Search for the cell housing the specified text and yield its [X, Y] center coordinate. 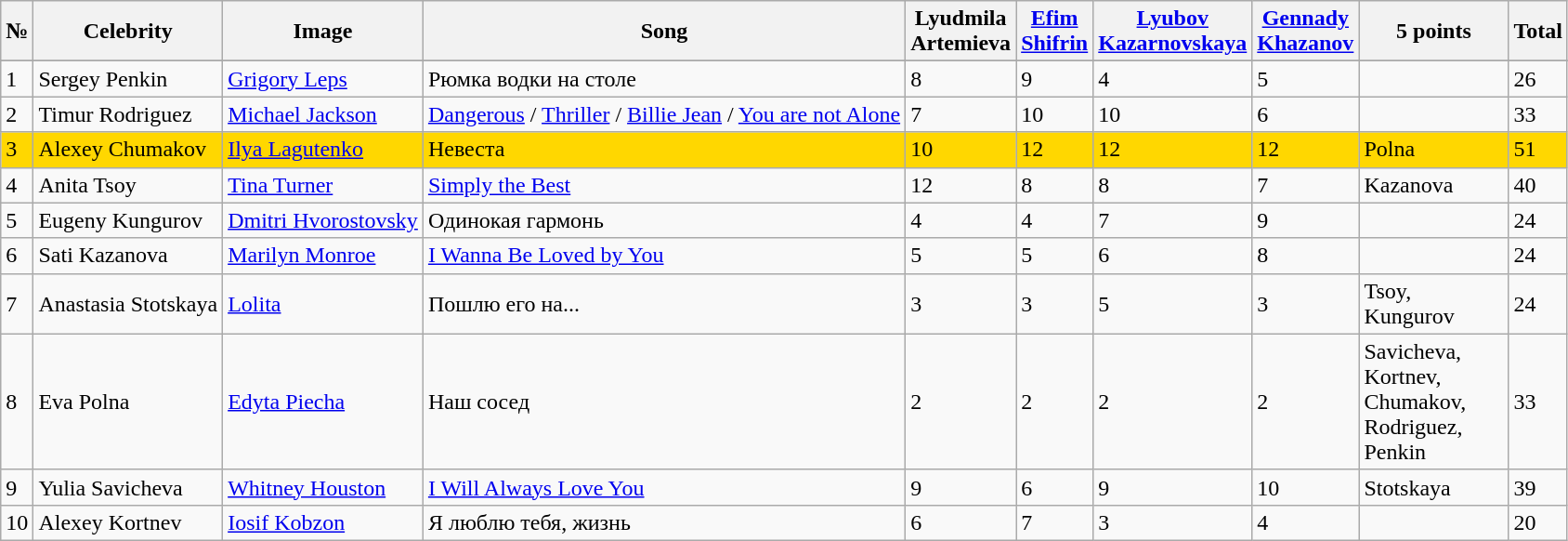
Marilyn Monroe [323, 256]
Timur Rodriguez [128, 114]
Одинокая гармонь [663, 220]
Iosif Kobzon [323, 522]
1 [17, 79]
Gennady Khazanov [1306, 32]
Tina Turner [323, 185]
Tsoy, Kungurov [1434, 303]
Stotskaya [1434, 487]
№ [17, 32]
Total [1538, 32]
Edyta Piecha [323, 402]
Пошлю его на... [663, 303]
Рюмка водки на столе [663, 79]
40 [1538, 185]
Alexey Kortnev [128, 522]
Lyubov Kazarnovskaya [1172, 32]
Eugeny Kungurov [128, 220]
I Wanna Be Loved by You [663, 256]
Lolita [323, 303]
Polna [1434, 150]
Celebrity [128, 32]
Lyudmila Artemieva [960, 32]
Kazanova [1434, 185]
Sati Kazanova [128, 256]
Наш сосед [663, 402]
Sergey Penkin [128, 79]
26 [1538, 79]
51 [1538, 150]
Simply the Best [663, 185]
Grigory Leps [323, 79]
I Will Always Love You [663, 487]
39 [1538, 487]
Michael Jackson [323, 114]
Image [323, 32]
Невеста [663, 150]
Я люблю тебя, жизнь [663, 522]
Alexey Chumakov [128, 150]
5 points [1434, 32]
Whitney Houston [323, 487]
20 [1538, 522]
Efim Shifrin [1055, 32]
Ilya Lagutenko [323, 150]
Yulia Savicheva [128, 487]
Anita Tsoy [128, 185]
Dmitri Hvorostovsky [323, 220]
Savicheva, Kortnev, Chumakov, Rodriguez, Penkin [1434, 402]
Dangerous / Thriller / Billie Jean / You are not Alone [663, 114]
Song [663, 32]
Eva Polna [128, 402]
Anastasia Stotskaya [128, 303]
